Return (x, y) of the center of cell containing provided text 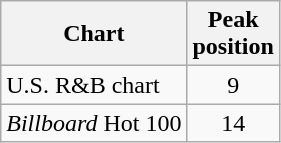
Chart (94, 34)
14 (233, 123)
Billboard Hot 100 (94, 123)
9 (233, 85)
U.S. R&B chart (94, 85)
Peakposition (233, 34)
